Pinpoint the cell where the given text exists, returning its (x, y) midpoint coordinate. 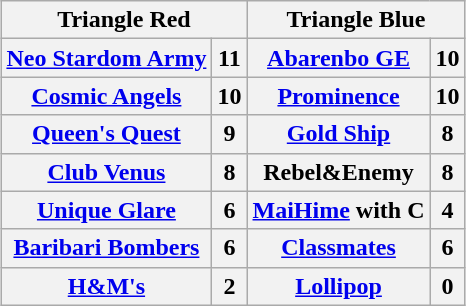
9 (230, 134)
Neo Stardom Army (106, 58)
Unique Glare (106, 210)
Triangle Blue (356, 20)
Abarenbo GE (338, 58)
Club Venus (106, 172)
Lollipop (338, 286)
Cosmic Angels (106, 96)
Prominence (338, 96)
Queen's Quest (106, 134)
11 (230, 58)
MaiHime with C (338, 210)
Classmates (338, 248)
Baribari Bombers (106, 248)
2 (230, 286)
Rebel&Enemy (338, 172)
4 (448, 210)
H&M's (106, 286)
Gold Ship (338, 134)
0 (448, 286)
Triangle Red (124, 20)
